Detect which cell encompasses the target text, then output its (X, Y) center coordinate. 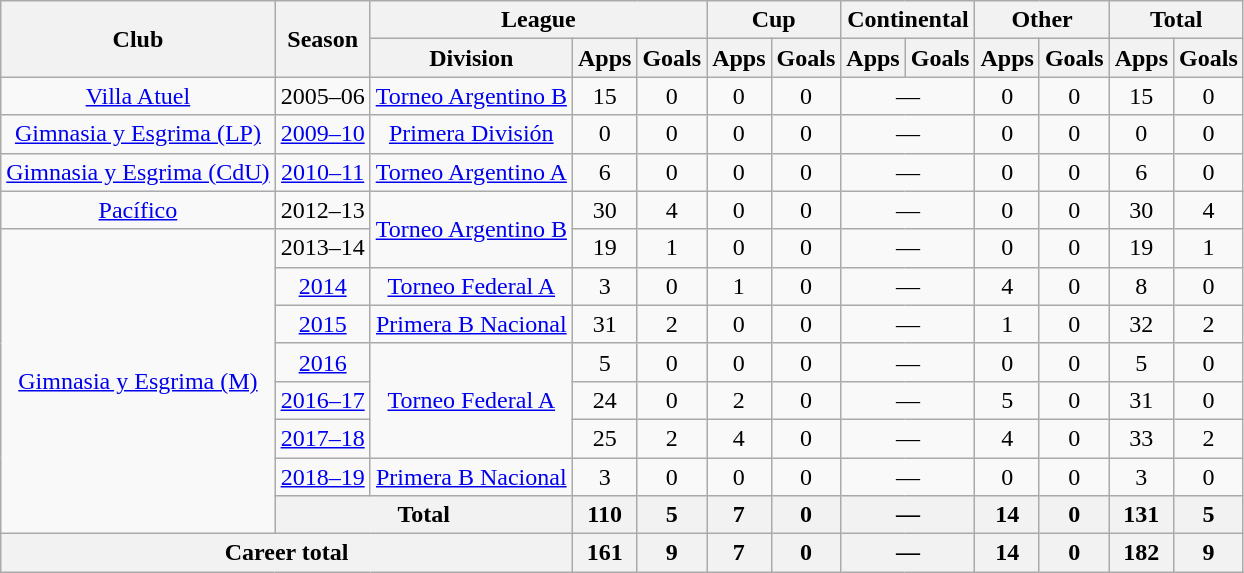
25 (604, 438)
Gimnasia y Esgrima (CdU) (138, 172)
Division (471, 58)
2016 (322, 362)
2013–14 (322, 248)
Cup (774, 20)
Torneo Argentino A (471, 172)
182 (1141, 553)
2009–10 (322, 134)
Continental (908, 20)
Primera División (471, 134)
League (538, 20)
Villa Atuel (138, 96)
161 (604, 553)
Gimnasia y Esgrima (M) (138, 381)
Other (1042, 20)
Gimnasia y Esgrima (LP) (138, 134)
2010–11 (322, 172)
Pacífico (138, 210)
32 (1141, 324)
2017–18 (322, 438)
2014 (322, 286)
2016–17 (322, 400)
24 (604, 400)
2012–13 (322, 210)
33 (1141, 438)
2005–06 (322, 96)
Season (322, 39)
Club (138, 39)
8 (1141, 286)
110 (604, 515)
131 (1141, 515)
2018–19 (322, 477)
2015 (322, 324)
Career total (287, 553)
